Find where the given text appears and provide that cell's center as [X, Y] coordinate. 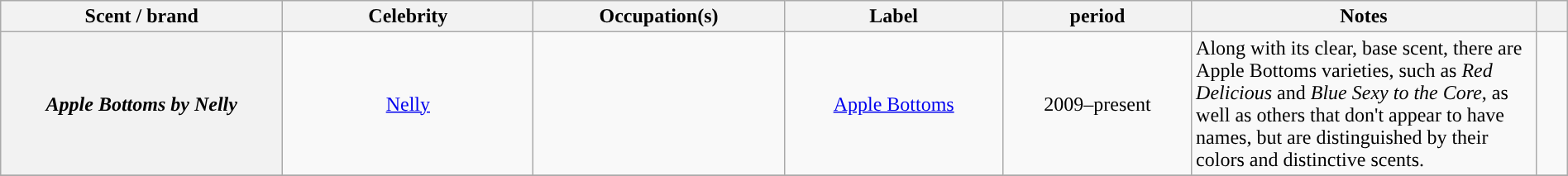
Apple Bottoms [893, 104]
Notes [1365, 17]
Label [893, 17]
Nelly [409, 104]
Scent / brand [142, 17]
2009–present [1097, 104]
Celebrity [409, 17]
period [1097, 17]
Occupation(s) [658, 17]
Apple Bottoms by Nelly [142, 104]
